Identify which cell holds the provided text, then report its (X, Y) central coordinate. 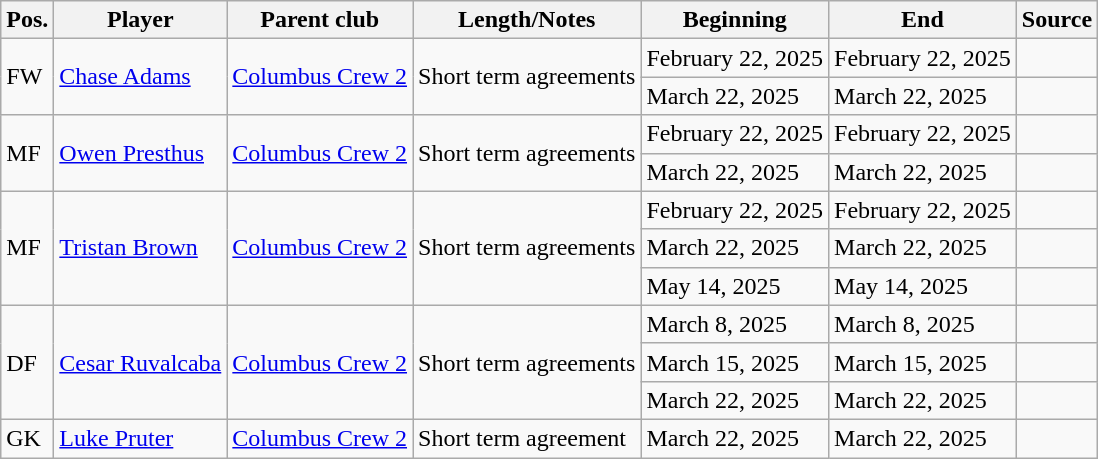
Beginning (735, 20)
Short term agreement (527, 438)
Cesar Ruvalcaba (140, 362)
Luke Pruter (140, 438)
Source (1056, 20)
Player (140, 20)
Chase Adams (140, 77)
DF (28, 362)
GK (28, 438)
End (923, 20)
Owen Presthus (140, 153)
FW (28, 77)
Tristan Brown (140, 248)
Length/Notes (527, 20)
Parent club (320, 20)
Pos. (28, 20)
